From the cell containing the given text, extract its center point as [x, y] coordinate. 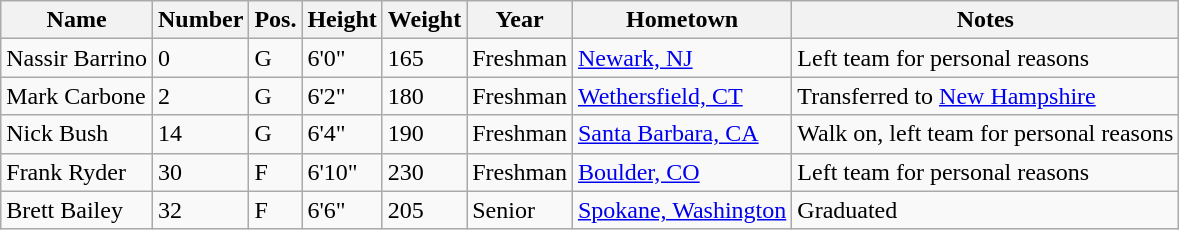
Brett Bailey [77, 210]
Boulder, CO [682, 172]
Weight [424, 20]
230 [424, 172]
Frank Ryder [77, 172]
6'10" [342, 172]
Name [77, 20]
Year [520, 20]
6'4" [342, 134]
Mark Carbone [77, 96]
6'6" [342, 210]
6'0" [342, 58]
Nassir Barrino [77, 58]
190 [424, 134]
32 [200, 210]
Transferred to New Hampshire [986, 96]
205 [424, 210]
Height [342, 20]
Spokane, Washington [682, 210]
Walk on, left team for personal reasons [986, 134]
14 [200, 134]
Hometown [682, 20]
Wethersfield, CT [682, 96]
6'2" [342, 96]
Nick Bush [77, 134]
Santa Barbara, CA [682, 134]
Notes [986, 20]
165 [424, 58]
180 [424, 96]
Number [200, 20]
Pos. [276, 20]
Graduated [986, 210]
2 [200, 96]
Senior [520, 210]
Newark, NJ [682, 58]
30 [200, 172]
0 [200, 58]
